Detect which cell encompasses the target text, then output its [x, y] center coordinate. 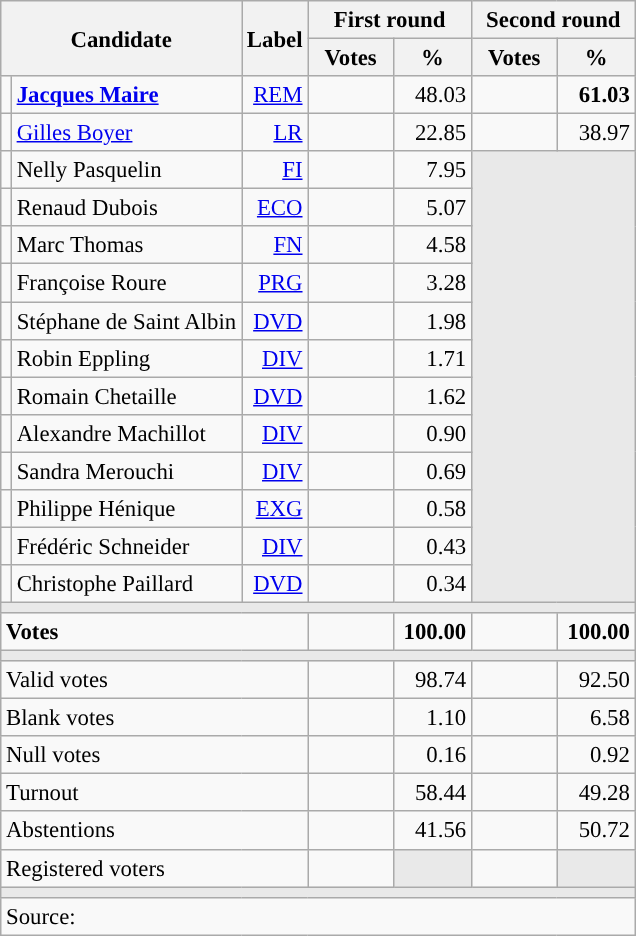
Robin Eppling [126, 358]
0.16 [432, 755]
0.69 [432, 471]
1.71 [432, 358]
LR [275, 133]
22.85 [432, 133]
FI [275, 170]
First round [390, 20]
EXG [275, 509]
Label [275, 38]
Nelly Pasquelin [126, 170]
Source: [318, 916]
Sandra Merouchi [126, 471]
Gilles Boyer [126, 133]
Registered voters [154, 868]
Blank votes [154, 718]
98.74 [432, 680]
6.58 [596, 718]
Second round [553, 20]
1.98 [432, 321]
Jacques Maire [126, 95]
49.28 [596, 793]
FN [275, 245]
0.90 [432, 433]
REM [275, 95]
41.56 [432, 831]
Abstentions [154, 831]
Turnout [154, 793]
38.97 [596, 133]
Valid votes [154, 680]
4.58 [432, 245]
92.50 [596, 680]
1.10 [432, 718]
7.95 [432, 170]
Françoise Roure [126, 283]
61.03 [596, 95]
50.72 [596, 831]
5.07 [432, 208]
Frédéric Schneider [126, 546]
3.28 [432, 283]
Philippe Hénique [126, 509]
Alexandre Machillot [126, 433]
0.92 [596, 755]
0.58 [432, 509]
1.62 [432, 396]
Marc Thomas [126, 245]
48.03 [432, 95]
ECO [275, 208]
Stéphane de Saint Albin [126, 321]
PRG [275, 283]
Null votes [154, 755]
0.43 [432, 546]
Christophe Paillard [126, 584]
0.34 [432, 584]
Romain Chetaille [126, 396]
Candidate [122, 38]
Renaud Dubois [126, 208]
58.44 [432, 793]
